Scan for the cell matching the given text and deliver its (x, y) coordinate at center. 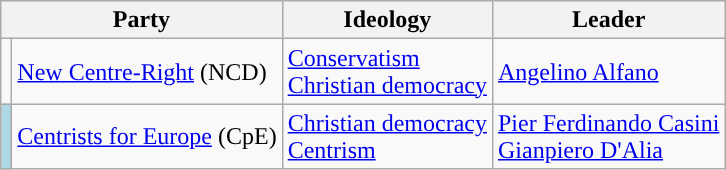
Pier Ferdinando CasiniGianpiero D'Alia (608, 136)
Party (142, 20)
Leader (608, 20)
Angelino Alfano (608, 72)
Ideology (387, 20)
ConservatismChristian democracy (387, 72)
Centrists for Europe (CpE) (147, 136)
New Centre-Right (NCD) (147, 72)
Christian democracyCentrism (387, 136)
